Detect which cell encompasses the target text, then output its [x, y] center coordinate. 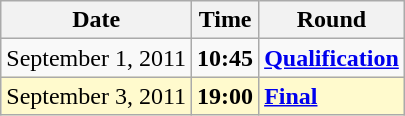
Time [226, 20]
Qualification [332, 58]
19:00 [226, 96]
Date [96, 20]
Final [332, 96]
September 3, 2011 [96, 96]
September 1, 2011 [96, 58]
10:45 [226, 58]
Round [332, 20]
